Scan for the cell matching the given text and deliver its (X, Y) coordinate at center. 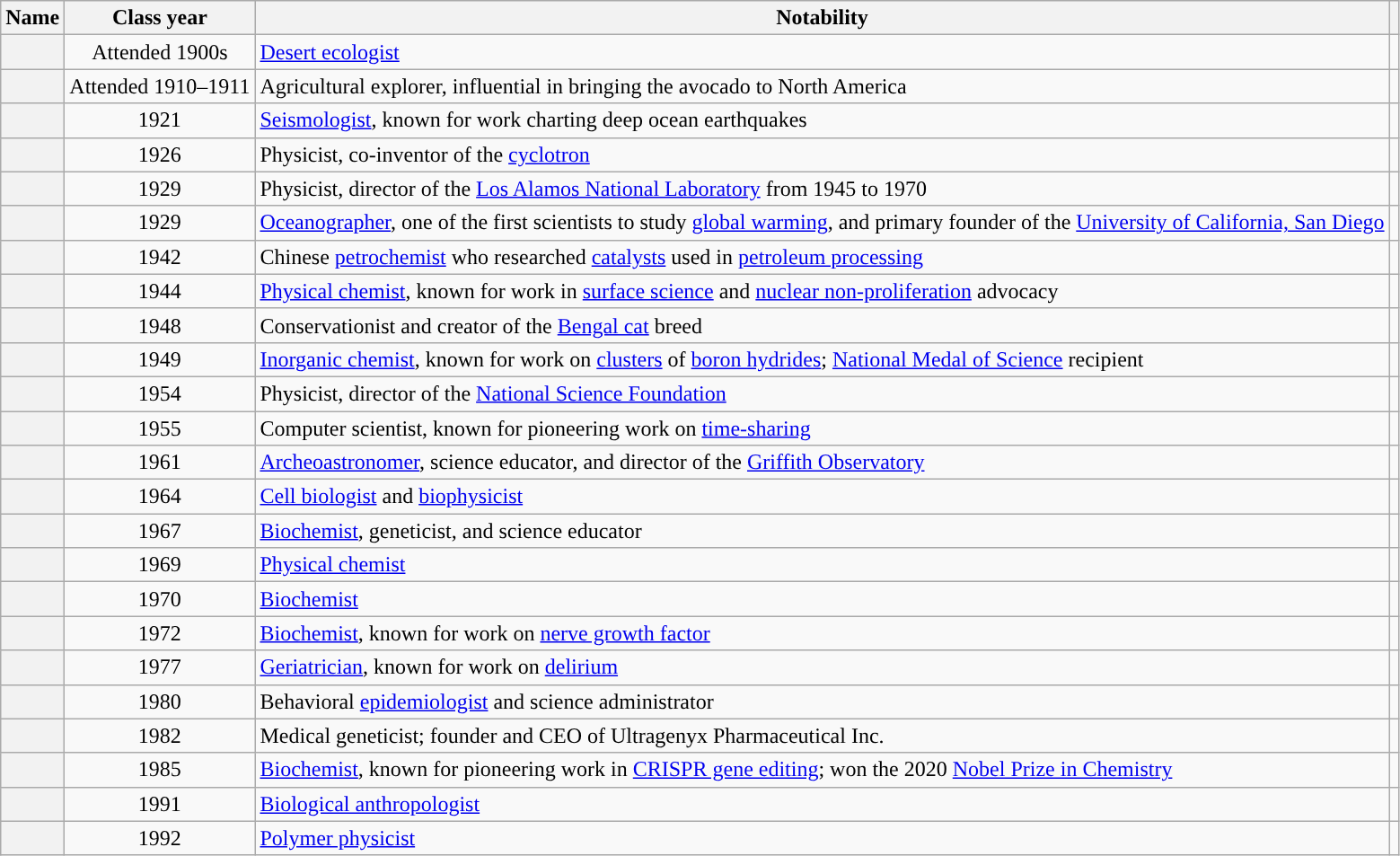
1985 (160, 770)
Physical chemist, known for work in surface science and nuclear non-proliferation advocacy (823, 291)
1969 (160, 565)
Polymer physicist (823, 838)
1964 (160, 497)
1926 (160, 154)
Name (32, 18)
Geriatrician, known for work on delirium (823, 667)
1948 (160, 325)
Cell biologist and biophysicist (823, 497)
Chinese petrochemist who researched catalysts used in petroleum processing (823, 257)
Inorganic chemist, known for work on clusters of boron hydrides; National Medal of Science recipient (823, 359)
Notability (823, 18)
1949 (160, 359)
1921 (160, 120)
Physicist, co-inventor of the cyclotron (823, 154)
1991 (160, 804)
Desert ecologist (823, 52)
Attended 1900s (160, 52)
Biological anthropologist (823, 804)
Conservationist and creator of the Bengal cat breed (823, 325)
Biochemist, known for work on nerve growth factor (823, 633)
1972 (160, 633)
Biochemist, geneticist, and science educator (823, 531)
Computer scientist, known for pioneering work on time-sharing (823, 428)
Physical chemist (823, 565)
Class year (160, 18)
Biochemist (823, 599)
Physicist, director of the National Science Foundation (823, 393)
Archeoastronomer, science educator, and director of the Griffith Observatory (823, 463)
1980 (160, 702)
Medical geneticist; founder and CEO of Ultragenyx Pharmaceutical Inc. (823, 736)
1955 (160, 428)
Oceanographer, one of the first scientists to study global warming, and primary founder of the University of California, San Diego (823, 223)
1982 (160, 736)
Behavioral epidemiologist and science administrator (823, 702)
Agricultural explorer, influential in bringing the avocado to North America (823, 86)
Biochemist, known for pioneering work in CRISPR gene editing; won the 2020 Nobel Prize in Chemistry (823, 770)
Attended 1910–1911 (160, 86)
1977 (160, 667)
1954 (160, 393)
1942 (160, 257)
1967 (160, 531)
1944 (160, 291)
1992 (160, 838)
1970 (160, 599)
1961 (160, 463)
Physicist, director of the Los Alamos National Laboratory from 1945 to 1970 (823, 189)
Seismologist, known for work charting deep ocean earthquakes (823, 120)
